Identify which cell holds the provided text, then report its [x, y] central coordinate. 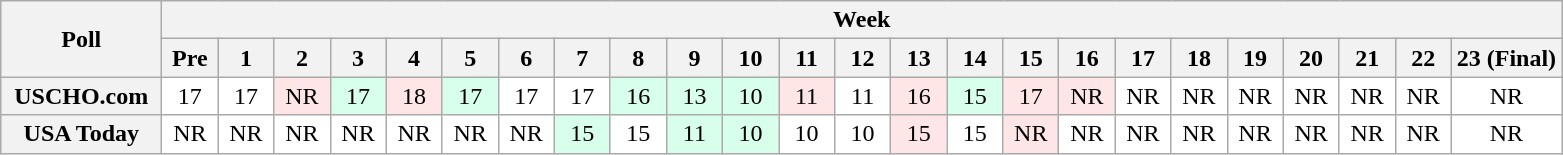
7 [582, 58]
22 [1423, 58]
12 [863, 58]
3 [358, 58]
23 (Final) [1506, 58]
2 [302, 58]
Pre [190, 58]
14 [975, 58]
Poll [82, 39]
5 [470, 58]
9 [694, 58]
20 [1311, 58]
4 [414, 58]
6 [526, 58]
USA Today [82, 134]
21 [1367, 58]
8 [638, 58]
Week [862, 20]
19 [1255, 58]
USCHO.com [82, 96]
1 [246, 58]
